Extract the [x, y] coordinate from the center of the cell holding the provided text.  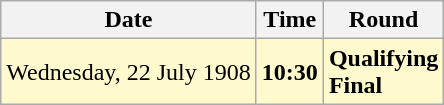
Time [290, 20]
10:30 [290, 72]
Wednesday, 22 July 1908 [129, 72]
QualifyingFinal [383, 72]
Round [383, 20]
Date [129, 20]
